Determine the [x, y] coordinate at the center of the cell enclosing the given text.  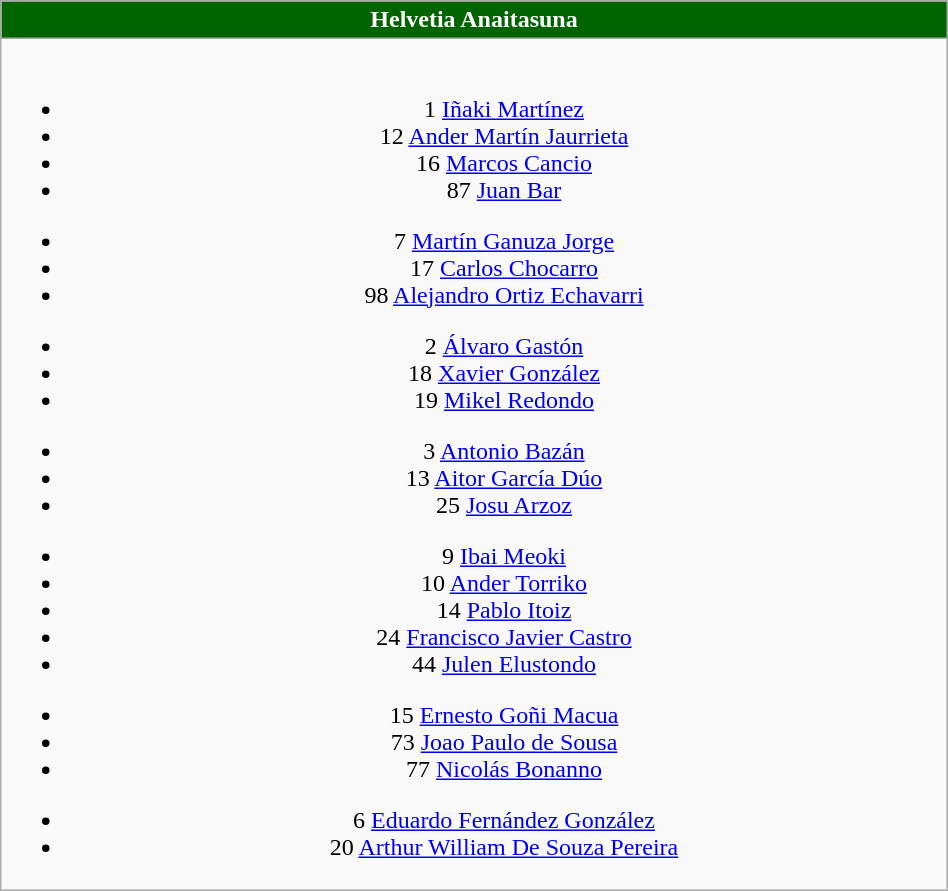
Helvetia Anaitasuna [474, 20]
